Find where the given text appears and provide that cell's center as (x, y) coordinate. 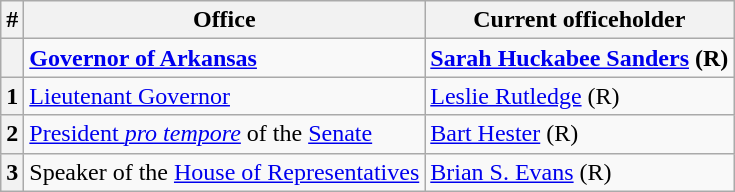
Governor of Arkansas (224, 58)
Office (224, 20)
Leslie Rutledge (R) (580, 96)
2 (12, 134)
3 (12, 172)
Current officeholder (580, 20)
# (12, 20)
President pro tempore of the Senate (224, 134)
Brian S. Evans (R) (580, 172)
Speaker of the House of Representatives (224, 172)
Lieutenant Governor (224, 96)
Sarah Huckabee Sanders (R) (580, 58)
1 (12, 96)
Bart Hester (R) (580, 134)
